Return the [X, Y] coordinate for the center point of the cell that contains the specified text.  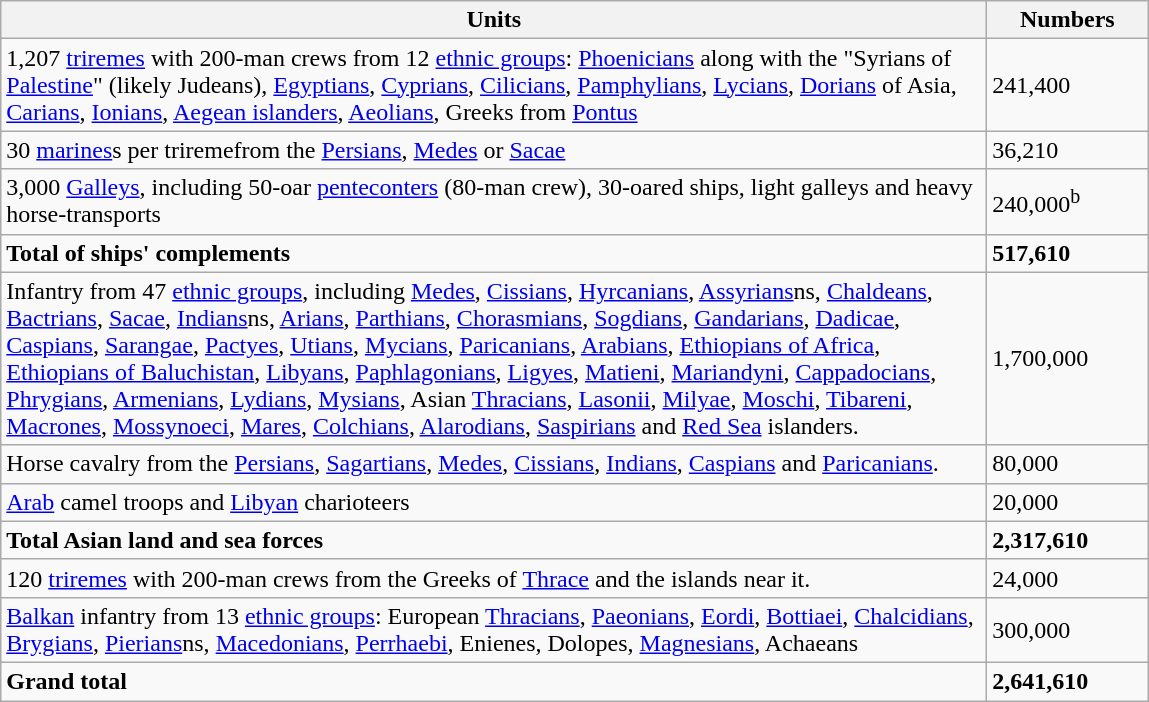
Total Asian land and sea forces [494, 540]
30 mariness per triremefrom the Persians, Medes or Sacae [494, 150]
1,700,000 [1068, 358]
80,000 [1068, 464]
120 triremes with 200-man crews from the Greeks of Thrace and the islands near it. [494, 578]
36,210 [1068, 150]
Grand total [494, 681]
240,000b [1068, 202]
Horse cavalry from the Persians, Sagartians, Medes, Cissians, Indians, Caspians and Paricanians. [494, 464]
Numbers [1068, 20]
300,000 [1068, 630]
3,000 Galleys, including 50-oar penteconters (80-man crew), 30-oared ships, light galleys and heavy horse-transports [494, 202]
241,400 [1068, 85]
Total of ships' complements [494, 253]
24,000 [1068, 578]
517,610 [1068, 253]
20,000 [1068, 502]
Arab camel troops and Libyan charioteers [494, 502]
2,641,610 [1068, 681]
2,317,610 [1068, 540]
Units [494, 20]
